Pinpoint the cell where the given text exists, returning its (X, Y) midpoint coordinate. 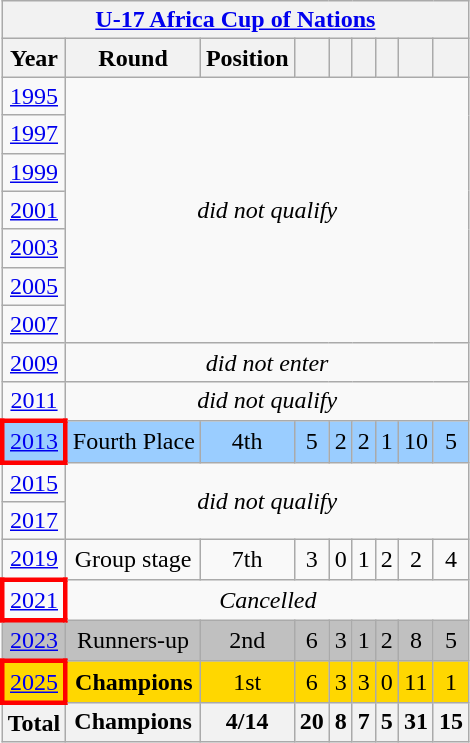
2019 (34, 560)
2005 (34, 286)
2001 (34, 210)
2003 (34, 248)
2nd (247, 640)
4th (247, 442)
4 (450, 560)
Position (247, 58)
Fourth Place (134, 442)
Year (34, 58)
Total (34, 722)
2017 (34, 521)
20 (312, 722)
Group stage (134, 560)
Cancelled (268, 600)
2021 (34, 600)
2025 (34, 682)
1997 (34, 134)
7th (247, 560)
1995 (34, 96)
2011 (34, 401)
1999 (34, 172)
2007 (34, 324)
7 (364, 722)
1st (247, 682)
15 (450, 722)
2013 (34, 442)
4/14 (247, 722)
2015 (34, 482)
2009 (34, 362)
did not enter (268, 362)
10 (416, 442)
11 (416, 682)
31 (416, 722)
Round (134, 58)
Runners-up (134, 640)
2023 (34, 640)
U-17 Africa Cup of Nations (235, 20)
